Return (x, y) of the center of cell containing provided text 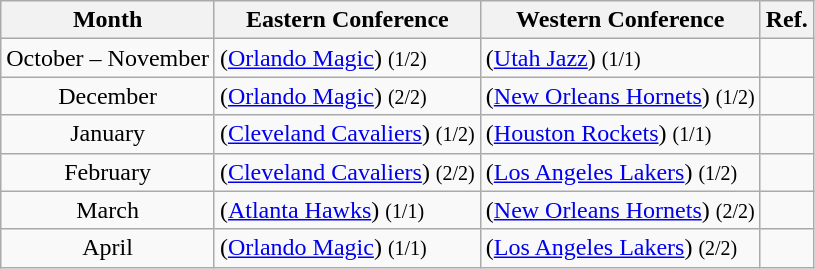
(Orlando Magic) (1/1) (347, 248)
Eastern Conference (347, 20)
March (108, 210)
(Cleveland Cavaliers) (2/2) (347, 172)
(Orlando Magic) (1/2) (347, 58)
(New Orleans Hornets) (2/2) (620, 210)
(Cleveland Cavaliers) (1/2) (347, 134)
(Los Angeles Lakers) (2/2) (620, 248)
October – November (108, 58)
January (108, 134)
(New Orleans Hornets) (1/2) (620, 96)
(Utah Jazz) (1/1) (620, 58)
February (108, 172)
Western Conference (620, 20)
December (108, 96)
(Orlando Magic) (2/2) (347, 96)
(Houston Rockets) (1/1) (620, 134)
Ref. (786, 20)
April (108, 248)
(Los Angeles Lakers) (1/2) (620, 172)
(Atlanta Hawks) (1/1) (347, 210)
Month (108, 20)
